Output the (X, Y) coordinate of the center of the cell containing the given text.  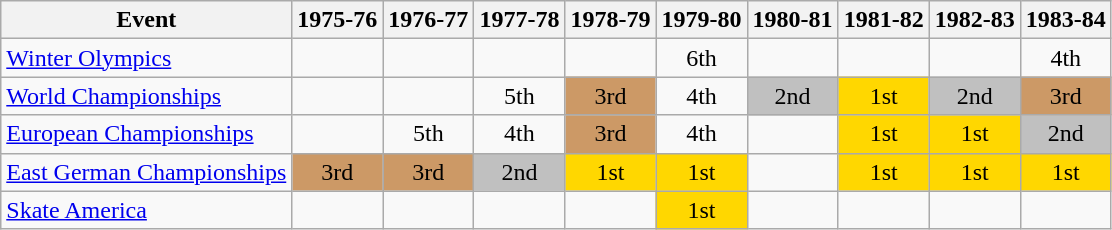
European Championships (146, 134)
1982-83 (974, 20)
Event (146, 20)
1981-82 (884, 20)
Winter Olympics (146, 58)
1979-80 (702, 20)
World Championships (146, 96)
1977-78 (520, 20)
Skate America (146, 210)
1983-84 (1066, 20)
1978-79 (610, 20)
East German Championships (146, 172)
1980-81 (792, 20)
1975-76 (338, 20)
6th (702, 58)
1976-77 (428, 20)
